Return [X, Y] of the center of cell containing provided text 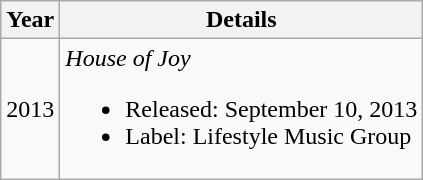
House of JoyReleased: September 10, 2013Label: Lifestyle Music Group [242, 109]
2013 [30, 109]
Details [242, 20]
Year [30, 20]
